Detect which cell encompasses the target text, then output its [X, Y] center coordinate. 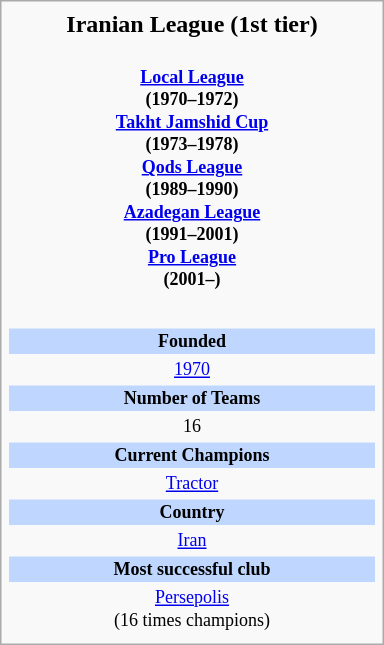
Country [192, 513]
Number of Teams [192, 399]
Iranian League (1st tier) [192, 24]
Iran [192, 541]
Tractor [192, 484]
Persepolis(16 times champions) [192, 609]
Current Champions [192, 456]
Founded [192, 342]
16 [192, 427]
Most successful club [192, 570]
Local League (1970–1972)Takht Jamshid Cup (1973–1978)Qods League (1989–1990)Azadegan League(1991–2001)Pro League (2001–) [192, 167]
1970 [192, 370]
